Determine the (X, Y) coordinate at the center of the cell enclosing the given text.  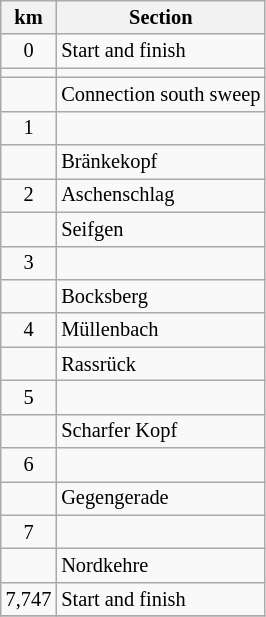
Seifgen (160, 229)
Section (160, 17)
7,747 (29, 599)
Bränkekopf (160, 162)
5 (29, 397)
2 (29, 195)
3 (29, 263)
Nordkehre (160, 565)
Bocksberg (160, 296)
6 (29, 465)
Rassrück (160, 364)
Connection south sweep (160, 94)
km (29, 17)
Aschenschlag (160, 195)
Scharfer Kopf (160, 431)
4 (29, 330)
Müllenbach (160, 330)
0 (29, 51)
1 (29, 128)
Gegengerade (160, 498)
7 (29, 532)
